Output the [X, Y] coordinate of the center of the cell containing the given text.  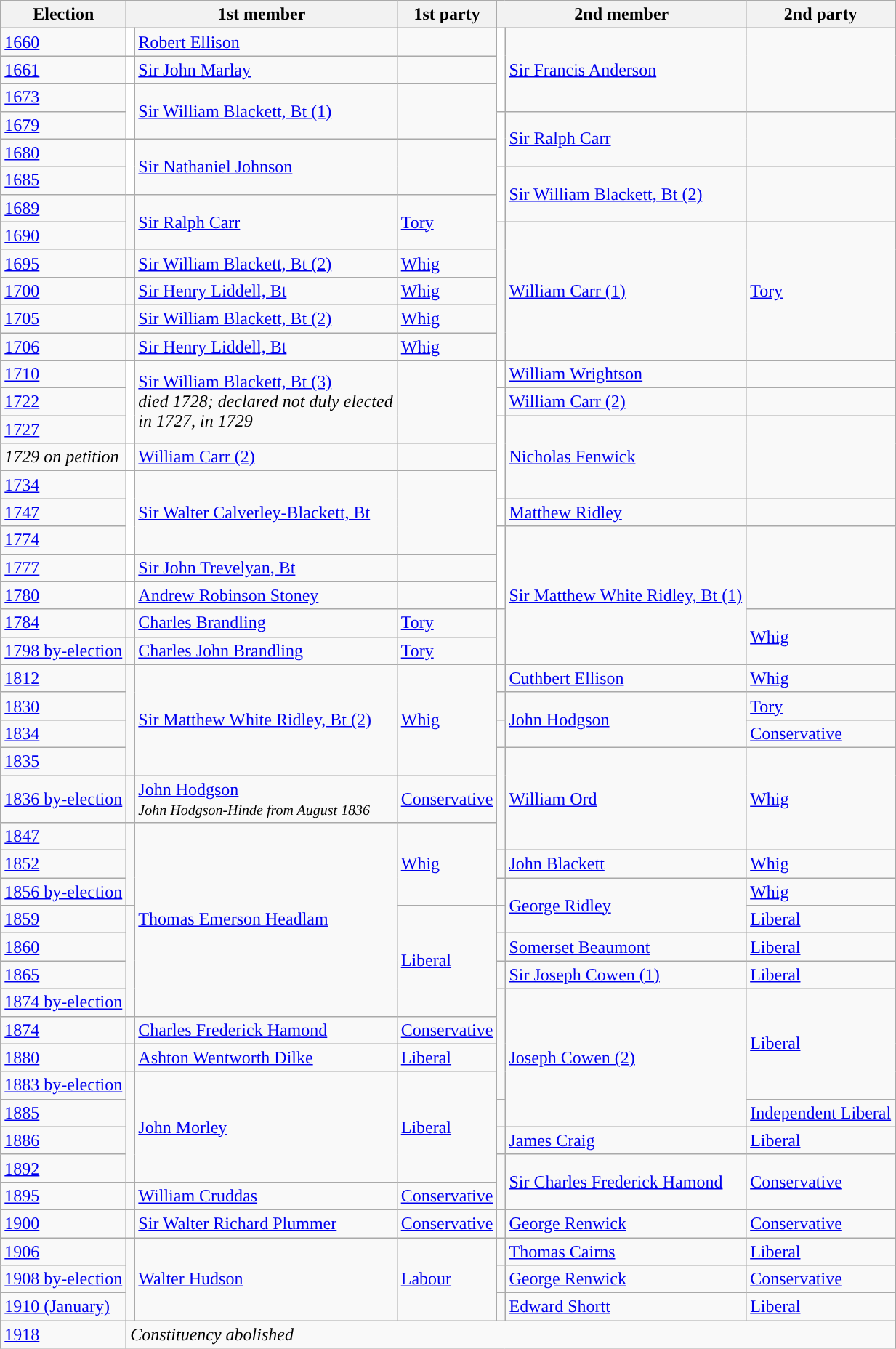
Sir Charles Frederick Hamond [626, 1182]
1747 [64, 512]
1885 [64, 1113]
1847 [64, 837]
1661 [64, 70]
1918 [64, 1334]
1886 [64, 1140]
Sir William Blackett, Bt (3)died 1728; declared not duly electedin 1727, in 1729 [266, 402]
James Craig [626, 1140]
Sir Joseph Cowen (1) [626, 975]
Charles Brandling [266, 623]
Election [64, 15]
1784 [64, 623]
Nicholas Fenwick [626, 457]
1st party [447, 15]
Edward Shortt [626, 1307]
1895 [64, 1196]
1st member [262, 15]
1874 by-election [64, 1002]
Independent Liberal [821, 1113]
1856 by-election [64, 892]
Charles John Brandling [266, 651]
Thomas Cairns [626, 1251]
1706 [64, 347]
1892 [64, 1168]
1679 [64, 125]
Walter Hudson [266, 1278]
1900 [64, 1223]
1680 [64, 153]
1685 [64, 180]
1710 [64, 374]
Sir Nathaniel Johnson [266, 166]
Sir Matthew White Ridley, Bt (2) [266, 720]
Sir Matthew White Ridley, Bt (1) [626, 595]
1780 [64, 595]
Charles Frederick Hamond [266, 1030]
1777 [64, 568]
1880 [64, 1058]
1727 [64, 430]
1700 [64, 291]
1865 [64, 975]
John Blackett [626, 864]
1722 [64, 402]
2nd member [622, 15]
George Ridley [626, 906]
1690 [64, 235]
1695 [64, 263]
John Morley [266, 1127]
1812 [64, 678]
Sir Walter Calverley-Blackett, Bt [266, 512]
Thomas Emerson Headlam [266, 919]
William Ord [626, 798]
Andrew Robinson Stoney [266, 595]
1734 [64, 485]
John Hodgson [626, 720]
1910 (January) [64, 1307]
William Wrightson [626, 374]
1774 [64, 540]
Sir Francis Anderson [626, 70]
1673 [64, 97]
Labour [447, 1278]
1689 [64, 208]
Ashton Wentworth Dilke [266, 1058]
1830 [64, 706]
Somerset Beaumont [626, 947]
1705 [64, 318]
2nd party [821, 15]
1906 [64, 1251]
Sir Walter Richard Plummer [266, 1223]
1798 by-election [64, 651]
Sir John Marlay [266, 70]
1834 [64, 733]
Robert Ellison [266, 42]
1859 [64, 919]
1852 [64, 864]
Joseph Cowen (2) [626, 1058]
William Carr (1) [626, 291]
1874 [64, 1030]
William Cruddas [266, 1196]
Matthew Ridley [626, 512]
1660 [64, 42]
1729 on petition [64, 457]
Constituency abolished [511, 1334]
Cuthbert Ellison [626, 678]
1836 by-election [64, 798]
Sir John Trevelyan, Bt [266, 568]
Sir William Blackett, Bt (1) [266, 111]
John HodgsonJohn Hodgson-Hinde from August 1836 [266, 798]
1883 by-election [64, 1085]
1908 by-election [64, 1279]
1860 [64, 947]
1835 [64, 761]
